Identify which cell holds the provided text, then report its [x, y] central coordinate. 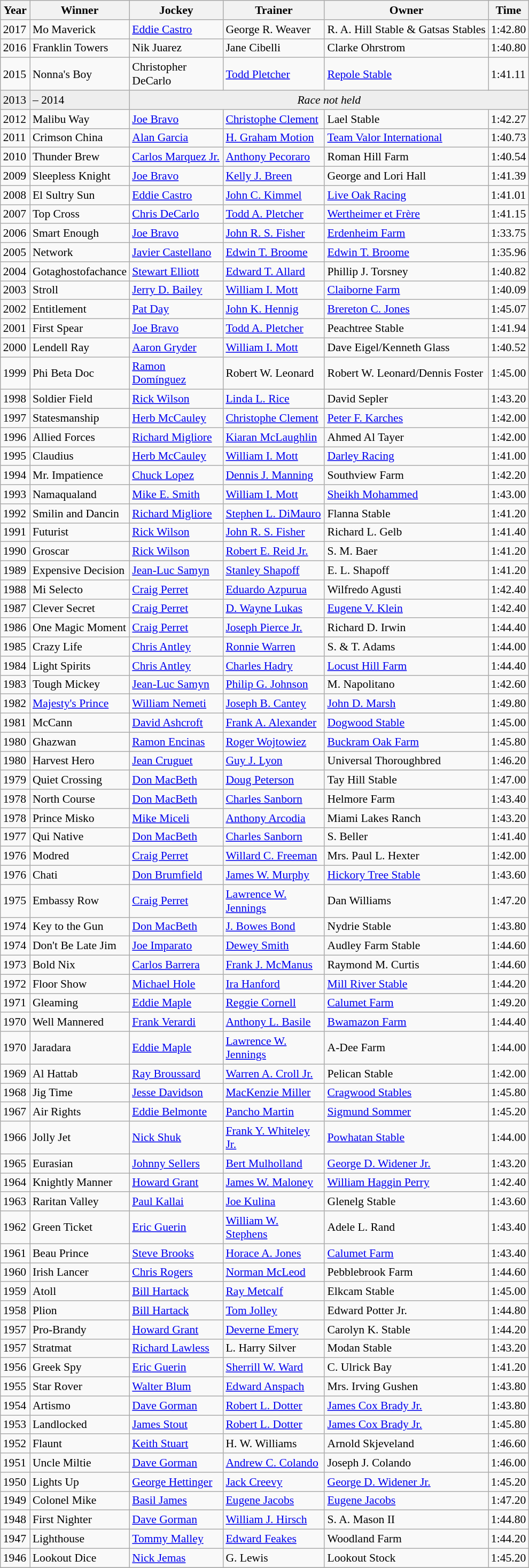
Franklin Towers [80, 48]
Powhatan Stable [406, 1137]
Keith Stuart [176, 1444]
Uncle Miltie [80, 1463]
1964 [15, 1183]
Frank A. Alexander [274, 723]
1961 [15, 1253]
Nick Shuk [176, 1137]
James Stout [176, 1425]
David Sepler [406, 399]
Don Brumfield [176, 875]
George Hettinger [176, 1482]
Nik Juarez [176, 48]
Javier Castellano [176, 252]
M. Napolitano [406, 685]
Embassy Row [80, 901]
1:43.00 [509, 494]
Expensive Decision [80, 571]
Live Oak Racing [406, 195]
Universal Thoroughbred [406, 761]
Winner [80, 10]
Gleaming [80, 1003]
Sigmund Sommer [406, 1112]
2016 [15, 48]
S. & T. Adams [406, 647]
Robert E. Reid Jr. [274, 552]
Bwamazon Farm [406, 1022]
E. L. Shapoff [406, 571]
1952 [15, 1444]
Edward Anspach [274, 1387]
Jockey [176, 10]
Audley Farm Stable [406, 946]
Crimson China [80, 138]
1966 [15, 1137]
S. A. Mason II [406, 1520]
1998 [15, 399]
Aaron Gryder [176, 347]
Gotaghostofachance [80, 271]
1:41.00 [509, 456]
Reggie Cornell [274, 1003]
Flaunt [80, 1444]
John K. Hennig [274, 309]
1975 [15, 901]
Walter Blum [176, 1387]
Harvest Hero [80, 761]
Southview Farm [406, 476]
Philip G. Johnson [274, 685]
Ramon Domínguez [176, 373]
1990 [15, 552]
Dennis J. Manning [274, 476]
David Ashcroft [176, 723]
Owner [406, 10]
Plion [80, 1310]
Prince Misko [80, 818]
1:35.96 [509, 252]
William W. Stephens [274, 1227]
1977 [15, 837]
James W. Murphy [274, 875]
MacKenzie Miller [274, 1093]
2012 [15, 119]
Claudius [80, 456]
G. Lewis [274, 1558]
1:40.80 [509, 48]
1999 [15, 373]
Crazy Life [80, 647]
Christopher DeCarlo [176, 74]
1989 [15, 571]
1:45.07 [509, 309]
Edward Feakes [274, 1539]
1:46.20 [509, 761]
1:49.80 [509, 704]
Frank Y. Whiteley Jr. [274, 1137]
Chris Rogers [176, 1272]
Brereton C. Jones [406, 309]
1955 [15, 1387]
Tough Mickey [80, 685]
Eduardo Azpurua [274, 589]
Roger Wojtowiez [274, 742]
Green Ticket [80, 1227]
1:42.27 [509, 119]
Nonna's Boy [80, 74]
Joe Kulina [274, 1202]
1948 [15, 1520]
Stanley Shapoff [274, 571]
Woodland Farm [406, 1539]
Ramon Encinas [176, 742]
Darley Racing [406, 456]
First Nighter [80, 1520]
Allied Forces [80, 437]
Dewey Smith [274, 946]
Phillip J. Torsney [406, 271]
D. Wayne Lukas [274, 609]
1984 [15, 666]
1:40.73 [509, 138]
Irish Lancer [80, 1272]
Anthony Pecoraro [274, 157]
Pebblebrook Farm [406, 1272]
Stephen L. DiMauro [274, 514]
Stewart Elliott [176, 271]
Modred [80, 856]
1981 [15, 723]
Todd Pletcher [274, 74]
Beau Prince [80, 1253]
1946 [15, 1558]
1962 [15, 1227]
1:41.39 [509, 176]
Michael Hole [176, 984]
S. Beller [406, 837]
Pro-Brandy [80, 1330]
Robert W. Leonard [274, 373]
Wertheimer et Frère [406, 214]
Lighthouse [80, 1539]
S. M. Baer [406, 552]
Artismo [80, 1406]
Don't Be Late Jim [80, 946]
Statesmanship [80, 418]
Carolyn K. Stable [406, 1330]
One Magic Moment [80, 628]
Warren A. Croll Jr. [274, 1074]
1:42.60 [509, 685]
2001 [15, 329]
Cragwood Stables [406, 1093]
2008 [15, 195]
Bold Nix [80, 965]
Jane Cibelli [274, 48]
A-Dee Farm [406, 1047]
1950 [15, 1482]
1959 [15, 1292]
Buckram Oak Farm [406, 742]
Ronnie Warren [274, 647]
J. Bowes Bond [274, 927]
Eugene V. Klein [406, 609]
Tommy Malley [176, 1539]
Robert W. Leonard/Dennis Foster [406, 373]
1953 [15, 1425]
Claiborne Farm [406, 290]
Key to the Gun [80, 927]
Jig Time [80, 1093]
Ray Broussard [176, 1074]
Groscar [80, 552]
John D. Marsh [406, 704]
Eurasian [80, 1163]
Dan Williams [406, 901]
1969 [15, 1074]
First Spear [80, 329]
2007 [15, 214]
Qui Native [80, 837]
Paul Kallai [176, 1202]
Anthony Arcodia [274, 818]
1982 [15, 704]
1:41.15 [509, 214]
Wilfredo Agusti [406, 589]
L. Harry Silver [274, 1348]
Year [15, 10]
1967 [15, 1112]
C. Ulrick Bay [406, 1368]
Carlos Marquez Jr. [176, 157]
Ira Hanford [274, 984]
Floor Show [80, 984]
1:46.00 [509, 1463]
William Nemeti [176, 704]
Sherrill W. Ward [274, 1368]
Lookout Dice [80, 1558]
1956 [15, 1368]
Pancho Martin [274, 1112]
William Haggin Perry [406, 1183]
1:33.75 [509, 234]
1:42.20 [509, 476]
Eddie Belmonte [176, 1112]
Edward Potter Jr. [406, 1310]
McCann [80, 723]
Glenelg Stable [406, 1202]
Nydrie Stable [406, 927]
Sheikh Mohammed [406, 494]
– 2014 [80, 100]
Peter F. Karches [406, 418]
Arnold Skjeveland [406, 1444]
Horace A. Jones [274, 1253]
Alan Garcia [176, 138]
Adele L. Rand [406, 1227]
Sleepless Knight [80, 176]
1983 [15, 685]
Air Rights [80, 1112]
Well Mannered [80, 1022]
William J. Hirsch [274, 1520]
1951 [15, 1463]
1:41.01 [509, 195]
Lael Stable [406, 119]
Richard Lawless [176, 1348]
Elkcam Stable [406, 1292]
Raymond M. Curtis [406, 965]
George and Lori Hall [406, 176]
Peachtree Stable [406, 329]
Stratmat [80, 1348]
1:49.20 [509, 1003]
1:41.11 [509, 74]
Soldier Field [80, 399]
Jack Creevy [274, 1482]
Locust Hill Farm [406, 666]
1995 [15, 456]
Chati [80, 875]
2003 [15, 290]
1968 [15, 1093]
Mrs. Irving Gushen [406, 1387]
1:40.82 [509, 271]
Mike E. Smith [176, 494]
Flanna Stable [406, 514]
R. A. Hill Stable & Gatsas Stables [406, 29]
Entitlement [80, 309]
Richard L. Gelb [406, 532]
Jolly Jet [80, 1137]
Kiaran McLaughlin [274, 437]
H. Graham Motion [274, 138]
Lights Up [80, 1482]
Thunder Brew [80, 157]
2006 [15, 234]
2004 [15, 271]
Deverne Emery [274, 1330]
Lendell Ray [80, 347]
Mill River Stable [406, 984]
Anthony L. Basile [274, 1022]
1:41.94 [509, 329]
2005 [15, 252]
1992 [15, 514]
1997 [15, 418]
Hickory Tree Stable [406, 875]
John C. Kimmel [274, 195]
1971 [15, 1003]
2000 [15, 347]
Bert Mulholland [274, 1163]
1:42.80 [509, 29]
1965 [15, 1163]
Mr. Impatience [80, 476]
1954 [15, 1406]
Edward T. Allard [274, 271]
1987 [15, 609]
Ahmed Al Tayer [406, 437]
2017 [15, 29]
Race not held [329, 100]
2009 [15, 176]
Joe Imparato [176, 946]
Chris DeCarlo [176, 214]
North Course [80, 799]
1958 [15, 1310]
1947 [15, 1539]
1960 [15, 1272]
Dogwood Stable [406, 723]
1:40.54 [509, 157]
Johnny Sellers [176, 1163]
Pelican Stable [406, 1074]
James W. Maloney [274, 1183]
Ghazwan [80, 742]
Charles Hadry [274, 666]
Mrs. Paul L. Hexter [406, 856]
1:40.09 [509, 290]
Knightly Manner [80, 1183]
1963 [15, 1202]
Lookout Stock [406, 1558]
Clarke Ohrstrom [406, 48]
Top Cross [80, 214]
Jean Cruguet [176, 761]
Repole Stable [406, 74]
Colonel Mike [80, 1501]
Light Spirits [80, 666]
Modan Stable [406, 1348]
Time [509, 10]
2002 [15, 309]
Mike Miceli [176, 818]
2013 [15, 100]
Majesty's Prince [80, 704]
Trainer [274, 10]
Nick Jemas [176, 1558]
Futurist [80, 532]
Joseph Pierce Jr. [274, 628]
1:40.52 [509, 347]
2011 [15, 138]
Network [80, 252]
Namaqualand [80, 494]
1973 [15, 965]
Greek Spy [80, 1368]
Tom Jolley [274, 1310]
Helmore Farm [406, 799]
Phi Beta Doc [80, 373]
1:47.00 [509, 780]
Smilin and Dancin [80, 514]
Malibu Way [80, 119]
Frank J. McManus [274, 965]
Joseph B. Cantey [274, 704]
1985 [15, 647]
Frank Verardi [176, 1022]
Guy J. Lyon [274, 761]
Willard C. Freeman [274, 856]
1:46.60 [509, 1444]
Linda L. Rice [274, 399]
Steve Brooks [176, 1253]
Doug Peterson [274, 780]
1993 [15, 494]
Mo Maverick [80, 29]
Star Rover [80, 1387]
Kelly J. Breen [274, 176]
Andrew C. Colando [274, 1463]
1994 [15, 476]
2015 [15, 74]
Pat Day [176, 309]
Norman McLeod [274, 1272]
Joseph J. Colando [406, 1463]
Basil James [176, 1501]
1996 [15, 437]
Roman Hill Farm [406, 157]
Tay Hill Stable [406, 780]
Smart Enough [80, 234]
Al Hattab [80, 1074]
Mi Selecto [80, 589]
1991 [15, 532]
Quiet Crossing [80, 780]
1988 [15, 589]
Ray Metcalf [274, 1292]
Richard D. Irwin [406, 628]
Jerry D. Bailey [176, 290]
Stroll [80, 290]
El Sultry Sun [80, 195]
Team Valor International [406, 138]
1986 [15, 628]
1972 [15, 984]
Chuck Lopez [176, 476]
George R. Weaver [274, 29]
Landlocked [80, 1425]
Erdenheim Farm [406, 234]
Raritan Valley [80, 1202]
Carlos Barrera [176, 965]
Jaradara [80, 1047]
Miami Lakes Ranch [406, 818]
H. W. Williams [274, 1444]
Clever Secret [80, 609]
Jesse Davidson [176, 1093]
Atoll [80, 1292]
2010 [15, 157]
1949 [15, 1501]
1979 [15, 780]
Dave Eigel/Kenneth Glass [406, 347]
